For the text-containing cell, return its midpoint in (X, Y) coordinate format. 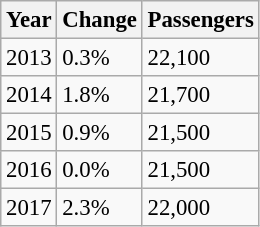
0.3% (100, 58)
0.9% (100, 133)
2015 (29, 133)
2014 (29, 95)
2017 (29, 208)
1.8% (100, 95)
2016 (29, 170)
22,100 (200, 58)
2.3% (100, 208)
0.0% (100, 170)
Passengers (200, 20)
22,000 (200, 208)
21,700 (200, 95)
2013 (29, 58)
Year (29, 20)
Change (100, 20)
